From the cell containing the given text, extract its center point as [x, y] coordinate. 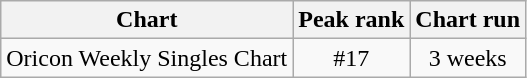
Oricon Weekly Singles Chart [147, 58]
3 weeks [468, 58]
Chart [147, 20]
Chart run [468, 20]
#17 [352, 58]
Peak rank [352, 20]
